Capture the cell that displays the provided text and extract its [X, Y] central coordinate. 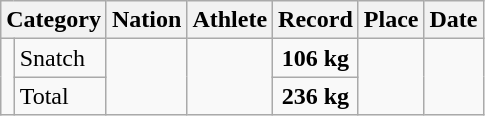
Place [391, 20]
Record [316, 20]
106 kg [316, 58]
Snatch [60, 58]
236 kg [316, 96]
Nation [146, 20]
Category [54, 20]
Total [60, 96]
Athlete [230, 20]
Date [454, 20]
